Extract the [x, y] coordinate from the center of the cell holding the provided text.  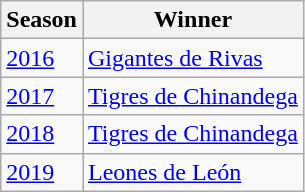
Winner [192, 20]
2019 [42, 172]
Leones de León [192, 172]
Gigantes de Rivas [192, 58]
Season [42, 20]
2016 [42, 58]
2017 [42, 96]
2018 [42, 134]
